Detect which cell encompasses the target text, then output its (X, Y) center coordinate. 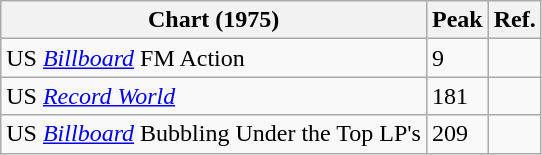
Ref. (514, 20)
9 (457, 58)
181 (457, 96)
US Record World (214, 96)
Chart (1975) (214, 20)
US Billboard Bubbling Under the Top LP's (214, 134)
Peak (457, 20)
209 (457, 134)
US Billboard FM Action (214, 58)
